Search for the cell housing the specified text and yield its (x, y) center coordinate. 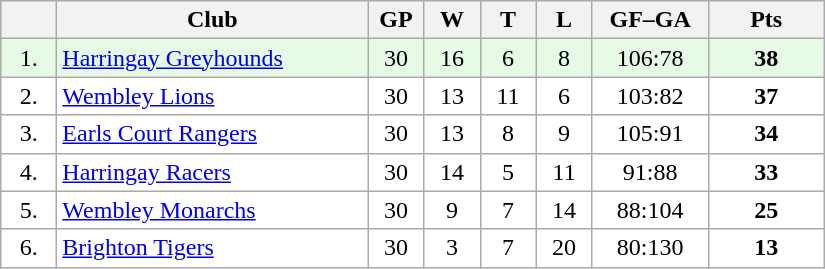
4. (29, 172)
GP (396, 20)
91:88 (650, 172)
W (452, 20)
T (508, 20)
Earls Court Rangers (212, 134)
GF–GA (650, 20)
Brighton Tigers (212, 248)
Pts (766, 20)
33 (766, 172)
1. (29, 58)
6. (29, 248)
2. (29, 96)
Wembley Lions (212, 96)
Wembley Monarchs (212, 210)
20 (564, 248)
103:82 (650, 96)
Club (212, 20)
37 (766, 96)
L (564, 20)
5. (29, 210)
5 (508, 172)
3. (29, 134)
Harringay Greyhounds (212, 58)
Harringay Racers (212, 172)
3 (452, 248)
105:91 (650, 134)
80:130 (650, 248)
34 (766, 134)
38 (766, 58)
16 (452, 58)
106:78 (650, 58)
25 (766, 210)
88:104 (650, 210)
